Identify which cell holds the provided text, then report its [X, Y] central coordinate. 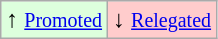
↑ Promoted [54, 20]
↓ Relegated [162, 20]
